For the text-containing cell, return its midpoint in [x, y] coordinate format. 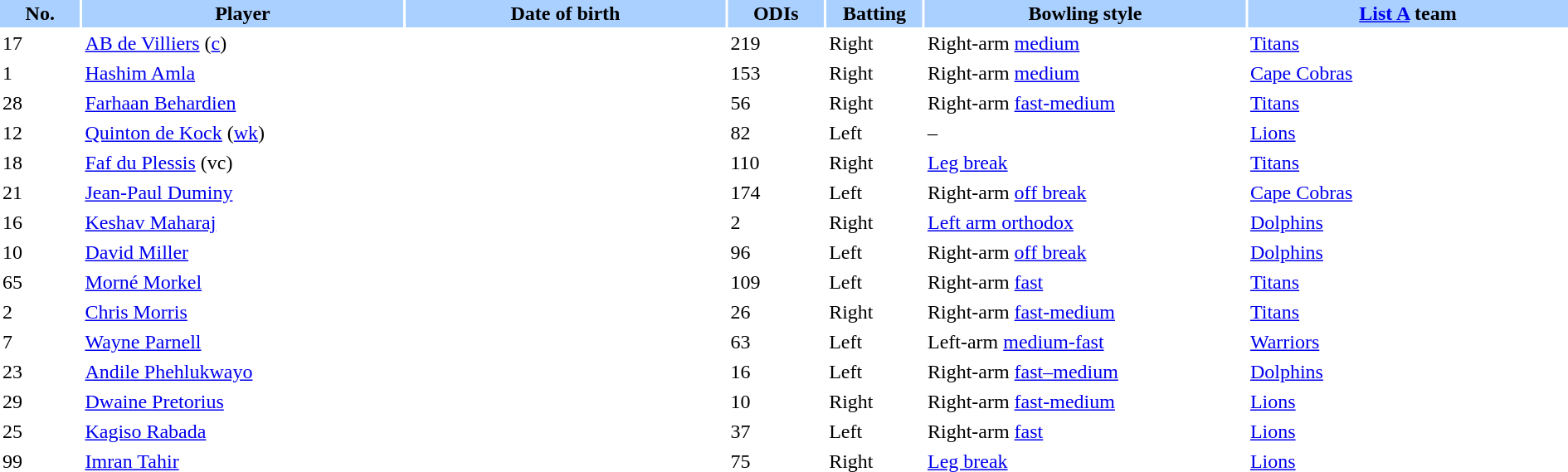
174 [776, 192]
21 [40, 192]
26 [776, 312]
Warriors [1408, 342]
1 [40, 73]
Andile Phehlukwayo [242, 372]
28 [40, 103]
No. [40, 13]
List A team [1408, 13]
ODIs [776, 13]
17 [40, 43]
Batting [874, 13]
Jean-Paul Duminy [242, 192]
7 [40, 342]
29 [40, 401]
Hashim Amla [242, 73]
Bowling style [1085, 13]
Left arm orthodox [1085, 222]
Chris Morris [242, 312]
Morné Morkel [242, 282]
– [1085, 133]
63 [776, 342]
110 [776, 163]
37 [776, 431]
AB de Villiers (c) [242, 43]
Wayne Parnell [242, 342]
Right-arm fast–medium [1085, 372]
56 [776, 103]
Kagiso Rabada [242, 431]
Keshav Maharaj [242, 222]
Faf du Plessis (vc) [242, 163]
18 [40, 163]
12 [40, 133]
Quinton de Kock (wk) [242, 133]
153 [776, 73]
Left-arm medium-fast [1085, 342]
65 [40, 282]
219 [776, 43]
82 [776, 133]
96 [776, 252]
109 [776, 282]
Dwaine Pretorius [242, 401]
David Miller [242, 252]
Date of birth [565, 13]
Leg break [1085, 163]
23 [40, 372]
25 [40, 431]
Player [242, 13]
Farhaan Behardien [242, 103]
